Scan for the cell matching the given text and deliver its [X, Y] coordinate at center. 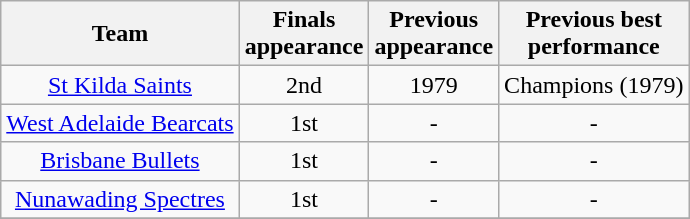
Previous bestperformance [594, 34]
Previousappearance [434, 34]
St Kilda Saints [120, 85]
Finalsappearance [304, 34]
2nd [304, 85]
1979 [434, 85]
West Adelaide Bearcats [120, 123]
Champions (1979) [594, 85]
Nunawading Spectres [120, 199]
Brisbane Bullets [120, 161]
Team [120, 34]
